Return (X, Y) of the center of cell containing provided text 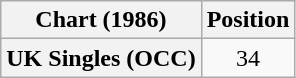
Position (248, 20)
34 (248, 58)
Chart (1986) (101, 20)
UK Singles (OCC) (101, 58)
